Extract the [x, y] coordinate from the center of the cell holding the provided text.  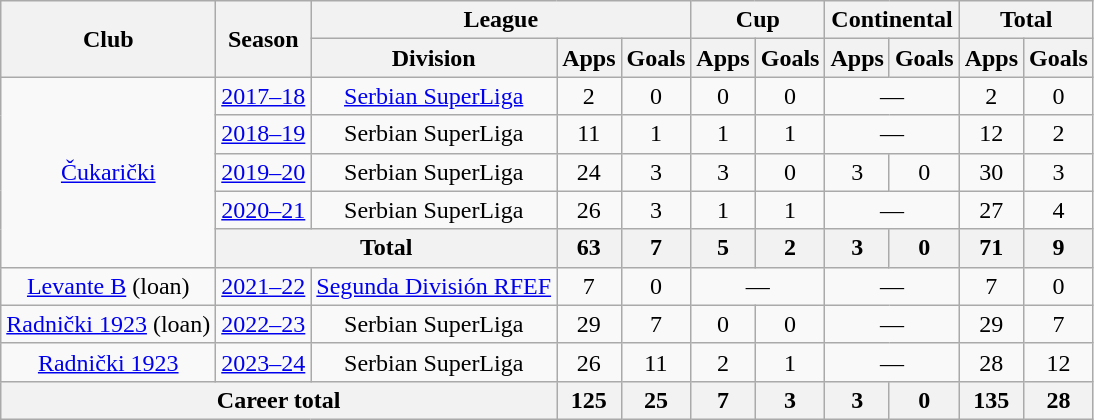
9 [1059, 248]
2021–22 [264, 286]
Čukarički [108, 172]
Continental [892, 20]
2018–19 [264, 134]
Career total [279, 400]
5 [723, 248]
2023–24 [264, 362]
2017–18 [264, 96]
Season [264, 39]
Club [108, 39]
Division [434, 58]
27 [991, 210]
2020–21 [264, 210]
63 [589, 248]
125 [589, 400]
2019–20 [264, 172]
Radnički 1923 [108, 362]
30 [991, 172]
71 [991, 248]
4 [1059, 210]
135 [991, 400]
League [501, 20]
2022–23 [264, 324]
Cup [758, 20]
24 [589, 172]
Segunda División RFEF [434, 286]
Levante B (loan) [108, 286]
25 [656, 400]
Radnički 1923 (loan) [108, 324]
